Determine the [X, Y] coordinate at the center of the cell enclosing the given text.  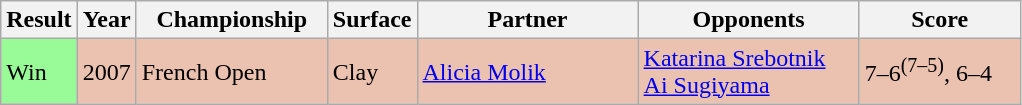
Score [940, 20]
Alicia Molik [528, 72]
Championship [232, 20]
French Open [232, 72]
Clay [372, 72]
Result [39, 20]
7–6(7–5), 6–4 [940, 72]
Surface [372, 20]
Win [39, 72]
Partner [528, 20]
2007 [106, 72]
Opponents [748, 20]
Katarina Srebotnik Ai Sugiyama [748, 72]
Year [106, 20]
